Provide the (x, y) coordinate of the cell's center where the given text is located.  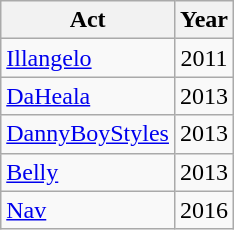
DaHeala (88, 96)
2011 (204, 58)
Act (88, 20)
Illangelo (88, 58)
Belly (88, 172)
Nav (88, 210)
Year (204, 20)
2016 (204, 210)
DannyBoyStyles (88, 134)
